Determine the (X, Y) coordinate at the center of the cell enclosing the given text.  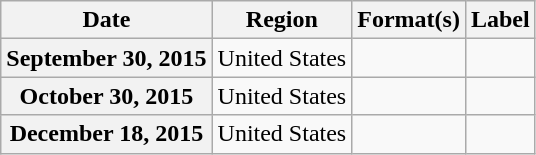
Label (500, 20)
Format(s) (409, 20)
Region (282, 20)
October 30, 2015 (106, 96)
December 18, 2015 (106, 134)
September 30, 2015 (106, 58)
Date (106, 20)
